For the text-containing cell, return its midpoint in (X, Y) coordinate format. 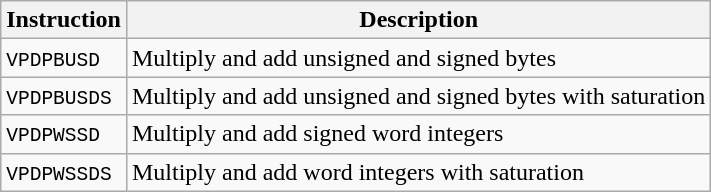
Multiply and add unsigned and signed bytes (418, 58)
VPDPWSSD (64, 134)
VPDPBUSD (64, 58)
Instruction (64, 20)
Multiply and add word integers with saturation (418, 172)
Description (418, 20)
VPDPBUSDS (64, 96)
Multiply and add signed word integers (418, 134)
Multiply and add unsigned and signed bytes with saturation (418, 96)
VPDPWSSDS (64, 172)
